Scan for the cell matching the given text and deliver its [x, y] coordinate at center. 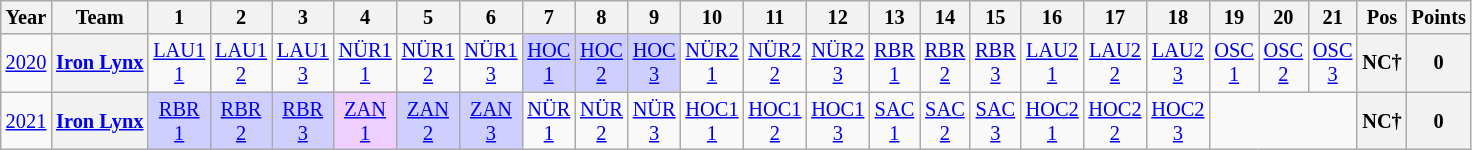
6 [490, 17]
HOC11 [712, 121]
OSC1 [1234, 63]
NÜR2 [602, 121]
LAU12 [241, 63]
Team [100, 17]
NÜR23 [838, 63]
3 [303, 17]
LAU13 [303, 63]
19 [1234, 17]
12 [838, 17]
2020 [26, 63]
ZAN3 [490, 121]
1 [179, 17]
Pos [1382, 17]
HOC2 [602, 63]
4 [366, 17]
HOC13 [838, 121]
OSC2 [1284, 63]
LAU23 [1178, 63]
SAC1 [894, 121]
HOC1 [548, 63]
LAU11 [179, 63]
LAU21 [1052, 63]
17 [1116, 17]
11 [774, 17]
NÜR22 [774, 63]
NÜR12 [428, 63]
OSC3 [1332, 63]
Year [26, 17]
ZAN2 [428, 121]
NÜR11 [366, 63]
HOC22 [1116, 121]
8 [602, 17]
14 [945, 17]
5 [428, 17]
NÜR21 [712, 63]
Points [1439, 17]
13 [894, 17]
SAC2 [945, 121]
9 [654, 17]
ZAN1 [366, 121]
16 [1052, 17]
21 [1332, 17]
20 [1284, 17]
2 [241, 17]
15 [995, 17]
7 [548, 17]
18 [1178, 17]
SAC3 [995, 121]
NÜR1 [548, 121]
NÜR13 [490, 63]
10 [712, 17]
LAU22 [1116, 63]
HOC23 [1178, 121]
2021 [26, 121]
NÜR3 [654, 121]
HOC12 [774, 121]
HOC21 [1052, 121]
HOC3 [654, 63]
